Provide the (X, Y) coordinate of the cell's center where the given text is located.  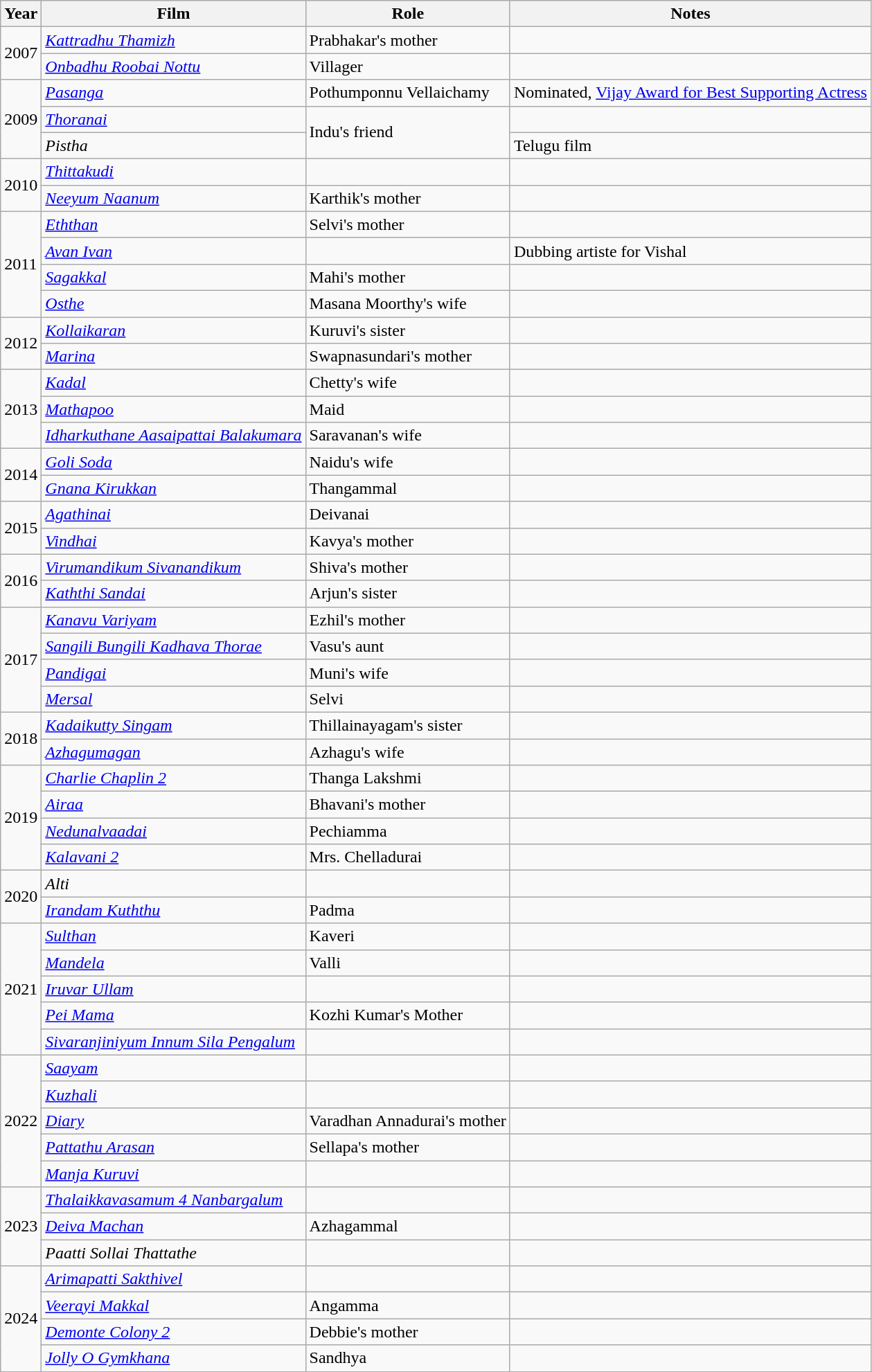
Avan Ivan (173, 251)
Angamma (407, 1306)
Pechiamma (407, 831)
Virumandikum Sivanandikum (173, 567)
Indu's friend (407, 132)
2013 (21, 409)
Arjun's sister (407, 594)
2021 (21, 989)
Neeyum Naanum (173, 198)
Karthik's mother (407, 198)
2015 (21, 528)
Thalaikkavasamum 4 Nanbargalum (173, 1200)
Masana Moorthy's wife (407, 303)
Kollaikaran (173, 330)
Shiva's mother (407, 567)
2020 (21, 897)
Mrs. Chelladurai (407, 857)
Azhagammal (407, 1227)
Kuzhali (173, 1094)
Gnana Kirukkan (173, 488)
Mersal (173, 699)
2010 (21, 185)
Osthe (173, 303)
Year (21, 14)
Vindhai (173, 541)
Kattradhu Thamizh (173, 40)
Villager (407, 66)
Chetty's wife (407, 383)
Thittakudi (173, 172)
2014 (21, 475)
2009 (21, 119)
Muni's wife (407, 672)
Kaveri (407, 936)
Pothumponnu Vellaichamy (407, 93)
Paatti Sollai Thattathe (173, 1253)
2012 (21, 344)
Sivaranjiniyum Innum Sila Pengalum (173, 1042)
Kuruvi's sister (407, 330)
Film (173, 14)
Role (407, 14)
Demonte Colony 2 (173, 1332)
Mandela (173, 963)
Azhagumagan (173, 751)
2017 (21, 659)
Airaa (173, 805)
2022 (21, 1121)
Eththan (173, 224)
Ezhil's mother (407, 620)
Sangili Bungili Kadhava Thorae (173, 646)
Thangammal (407, 488)
Pasanga (173, 93)
Azhagu's wife (407, 751)
Mathapoo (173, 409)
Selvi (407, 699)
Swapnasundari's mother (407, 357)
Nedunalvaadai (173, 831)
2018 (21, 738)
Pistha (173, 145)
2016 (21, 580)
Selvi's mother (407, 224)
Nominated, Vijay Award for Best Supporting Actress (690, 93)
Maid (407, 409)
Sagakkal (173, 277)
2011 (21, 264)
Deivanai (407, 515)
Alti (173, 884)
Bhavani's mother (407, 805)
Thoranai (173, 119)
Pattathu Arasan (173, 1147)
Deiva Machan (173, 1227)
2024 (21, 1319)
Diary (173, 1121)
Pei Mama (173, 1015)
2019 (21, 818)
Naidu's wife (407, 462)
Idharkuthane Aasaipattai Balakumara (173, 436)
Valli (407, 963)
Thanga Lakshmi (407, 778)
Arimapatti Sakthivel (173, 1279)
Agathinai (173, 515)
Kozhi Kumar's Mother (407, 1015)
Notes (690, 14)
Onbadhu Roobai Nottu (173, 66)
Mahi's mother (407, 277)
Kalavani 2 (173, 857)
Prabhakar's mother (407, 40)
Sellapa's mother (407, 1147)
Varadhan Annadurai's mother (407, 1121)
Irandam Kuththu (173, 910)
Manja Kuruvi (173, 1174)
Jolly O Gymkhana (173, 1358)
Goli Soda (173, 462)
Kaththi Sandai (173, 594)
Padma (407, 910)
Charlie Chaplin 2 (173, 778)
Dubbing artiste for Vishal (690, 251)
Marina (173, 357)
Saravanan's wife (407, 436)
Kanavu Variyam (173, 620)
Kavya's mother (407, 541)
Iruvar Ullam (173, 989)
Kadaikutty Singam (173, 725)
2007 (21, 53)
Saayam (173, 1068)
Pandigai (173, 672)
Vasu's aunt (407, 646)
Telugu film (690, 145)
Debbie's mother (407, 1332)
2023 (21, 1227)
Veerayi Makkal (173, 1306)
Thillainayagam's sister (407, 725)
Sandhya (407, 1358)
Kadal (173, 383)
Sulthan (173, 936)
